Return the [x, y] coordinate for the center point of the cell that contains the specified text.  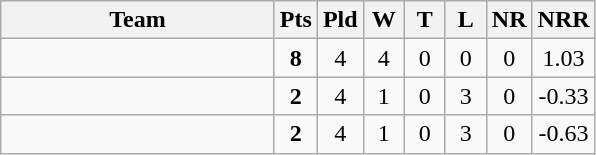
T [424, 20]
NRR [564, 20]
W [384, 20]
Pld [340, 20]
Team [138, 20]
1.03 [564, 58]
-0.33 [564, 96]
-0.63 [564, 134]
L [466, 20]
Pts [296, 20]
8 [296, 58]
NR [509, 20]
